Provide the [x, y] coordinate of the cell's center where the given text is located.  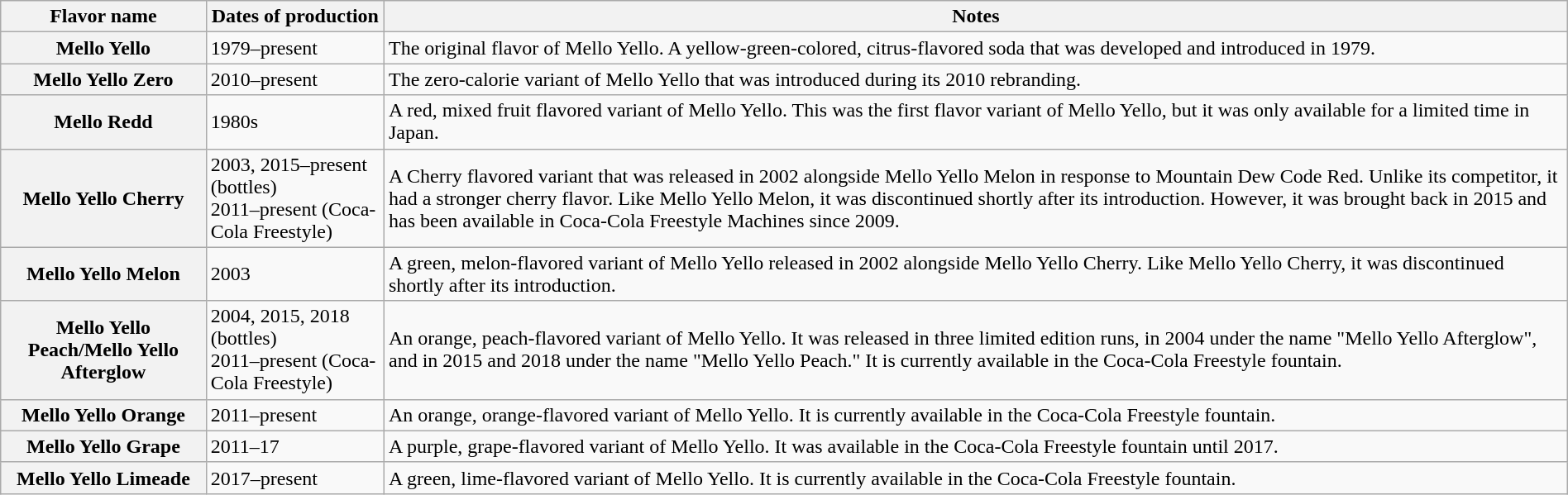
Mello Yello Grape [103, 446]
2010–present [294, 79]
A green, lime-flavored variant of Mello Yello. It is currently available in the Coca-Cola Freestyle fountain. [976, 478]
Mello Yello [103, 48]
2003, 2015–present (bottles)2011–present (Coca-Cola Freestyle) [294, 198]
An orange, orange-flavored variant of Mello Yello. It is currently available in the Coca-Cola Freestyle fountain. [976, 415]
Mello Yello Peach/Mello Yello Afterglow [103, 350]
2011–17 [294, 446]
A purple, grape-flavored variant of Mello Yello. It was available in the Coca-Cola Freestyle fountain until 2017. [976, 446]
2017–present [294, 478]
2003 [294, 274]
Dates of production [294, 17]
The zero-calorie variant of Mello Yello that was introduced during its 2010 rebranding. [976, 79]
Flavor name [103, 17]
Notes [976, 17]
The original flavor of Mello Yello. A yellow-green-colored, citrus-flavored soda that was developed and introduced in 1979. [976, 48]
1980s [294, 122]
2011–present [294, 415]
Mello Yello Cherry [103, 198]
Mello Yello Limeade [103, 478]
Mello Yello Melon [103, 274]
Mello Redd [103, 122]
Mello Yello Orange [103, 415]
Mello Yello Zero [103, 79]
2004, 2015, 2018 (bottles)2011–present (Coca-Cola Freestyle) [294, 350]
1979–present [294, 48]
